Determine the [X, Y] coordinate at the center of the cell enclosing the given text.  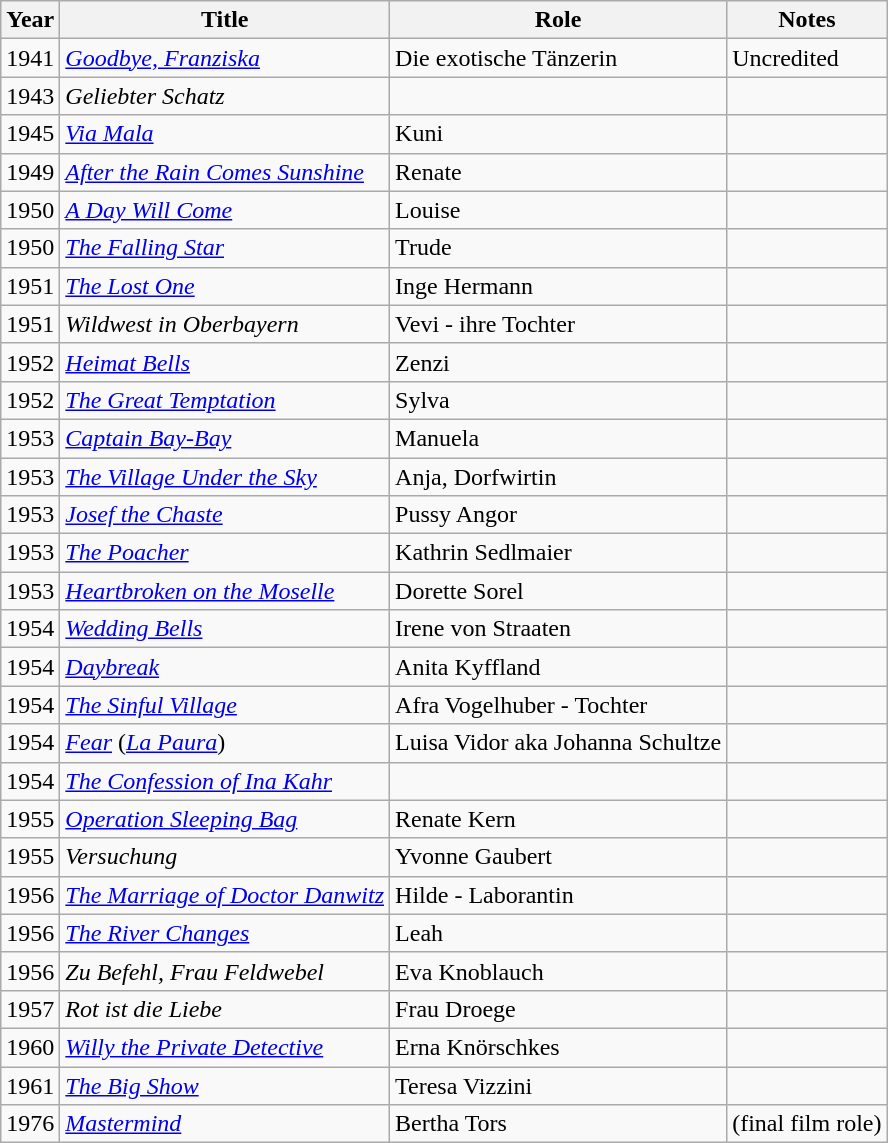
Anita Kyffland [558, 667]
After the Rain Comes Sunshine [225, 172]
Teresa Vizzini [558, 1085]
Via Mala [225, 134]
Irene von Straaten [558, 629]
Year [30, 20]
Kathrin Sedlmaier [558, 553]
Captain Bay-Bay [225, 438]
Dorette Sorel [558, 591]
Wedding Bells [225, 629]
The Sinful Village [225, 705]
(final film role) [807, 1124]
Renate [558, 172]
The Falling Star [225, 248]
1949 [30, 172]
Manuela [558, 438]
Erna Knörschkes [558, 1047]
Luisa Vidor aka Johanna Schultze [558, 743]
Willy the Private Detective [225, 1047]
Zu Befehl, Frau Feldwebel [225, 971]
Inge Hermann [558, 286]
The Poacher [225, 553]
Goodbye, Franziska [225, 58]
1957 [30, 1009]
Fear (La Paura) [225, 743]
Role [558, 20]
Eva Knoblauch [558, 971]
The Confession of Ina Kahr [225, 781]
Uncredited [807, 58]
The Lost One [225, 286]
The Marriage of Doctor Danwitz [225, 895]
Title [225, 20]
Mastermind [225, 1124]
Vevi - ihre Tochter [558, 324]
The Great Temptation [225, 400]
1960 [30, 1047]
Operation Sleeping Bag [225, 819]
Geliebter Schatz [225, 96]
Heimat Bells [225, 362]
Bertha Tors [558, 1124]
Anja, Dorfwirtin [558, 477]
Kuni [558, 134]
Die exotische Tänzerin [558, 58]
Wildwest in Oberbayern [225, 324]
Yvonne Gaubert [558, 857]
Sylva [558, 400]
Trude [558, 248]
1941 [30, 58]
Louise [558, 210]
Rot ist die Liebe [225, 1009]
1943 [30, 96]
Notes [807, 20]
Afra Vogelhuber - Tochter [558, 705]
1976 [30, 1124]
Josef the Chaste [225, 515]
The Village Under the Sky [225, 477]
Zenzi [558, 362]
Leah [558, 933]
1961 [30, 1085]
Hilde - Laborantin [558, 895]
Pussy Angor [558, 515]
Versuchung [225, 857]
The River Changes [225, 933]
A Day Will Come [225, 210]
Heartbroken on the Moselle [225, 591]
Renate Kern [558, 819]
1945 [30, 134]
Frau Droege [558, 1009]
The Big Show [225, 1085]
Daybreak [225, 667]
